Determine the [x, y] coordinate at the center of the cell enclosing the given text.  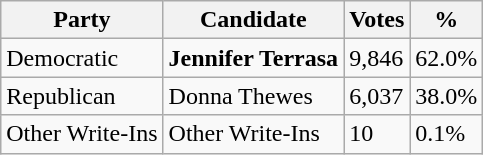
Republican [82, 96]
Candidate [254, 20]
0.1% [446, 134]
% [446, 20]
9,846 [377, 58]
Democratic [82, 58]
Votes [377, 20]
6,037 [377, 96]
38.0% [446, 96]
Party [82, 20]
Donna Thewes [254, 96]
62.0% [446, 58]
10 [377, 134]
Jennifer Terrasa [254, 58]
